Find where the given text appears and provide that cell's center as [X, Y] coordinate. 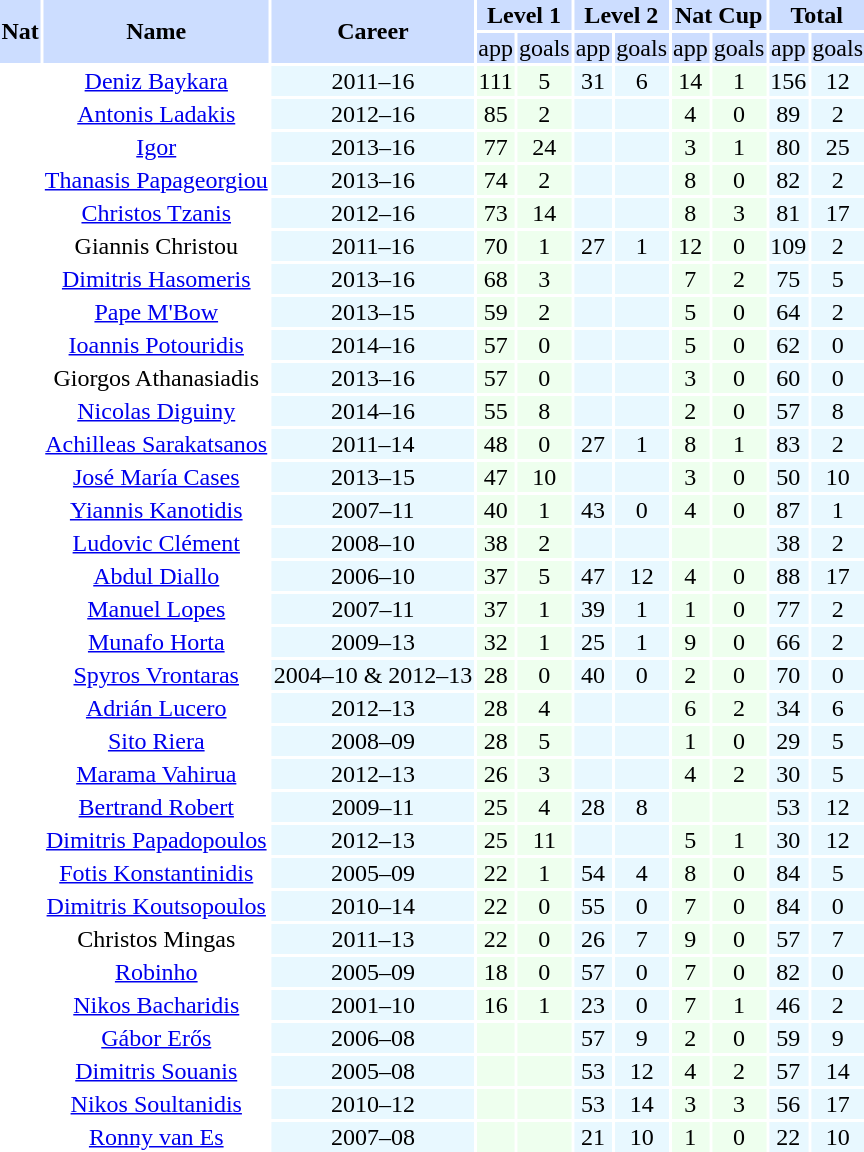
Giorgos Athanasiadis [156, 378]
Pape M'Bow [156, 312]
Bertrand Robert [156, 807]
José María Cases [156, 477]
Yiannis Kanotidis [156, 510]
Munafo Horta [156, 642]
62 [788, 345]
48 [496, 444]
Sito Riera [156, 741]
89 [788, 114]
109 [788, 246]
Career [373, 32]
2006–08 [373, 1038]
56 [788, 1104]
81 [788, 213]
75 [788, 279]
Nat [20, 32]
Antonis Ladakis [156, 114]
85 [496, 114]
Giannis Christou [156, 246]
Igor [156, 147]
46 [788, 1005]
2010–12 [373, 1104]
Achilleas Sarakatsanos [156, 444]
Dimitris Koutsopoulos [156, 906]
Nat Cup [719, 15]
87 [788, 510]
Abdul Diallo [156, 576]
Ioannis Potouridis [156, 345]
68 [496, 279]
Level 2 [621, 15]
16 [496, 1005]
Fotis Konstantinidis [156, 873]
Name [156, 32]
2008–10 [373, 543]
Spyros Vrontaras [156, 675]
Christos Mingas [156, 939]
2010–14 [373, 906]
Nikos Bacharidis [156, 1005]
2005–08 [373, 1071]
Level 1 [524, 15]
2009–13 [373, 642]
2009–11 [373, 807]
80 [788, 147]
21 [593, 1137]
Nikos Soultanidis [156, 1104]
Dimitris Souanis [156, 1071]
Deniz Baykara [156, 81]
Thanasis Papageorgiou [156, 180]
18 [496, 972]
Dimitris Hasomeris [156, 279]
24 [545, 147]
Ludovic Clément [156, 543]
60 [788, 378]
83 [788, 444]
2001–10 [373, 1005]
Nicolas Diguiny [156, 411]
43 [593, 510]
2011–13 [373, 939]
54 [593, 873]
66 [788, 642]
Gábor Erős [156, 1038]
31 [593, 81]
Adrián Lucero [156, 708]
50 [788, 477]
74 [496, 180]
88 [788, 576]
156 [788, 81]
Marama Vahirua [156, 774]
32 [496, 642]
34 [788, 708]
Ronny van Es [156, 1137]
Christos Tzanis [156, 213]
64 [788, 312]
2011–14 [373, 444]
2008–09 [373, 741]
111 [496, 81]
2007–08 [373, 1137]
11 [545, 840]
Dimitris Papadopoulos [156, 840]
23 [593, 1005]
2004–10 & 2012–13 [373, 675]
2006–10 [373, 576]
39 [593, 609]
Robinho [156, 972]
29 [788, 741]
73 [496, 213]
Manuel Lopes [156, 609]
